Locate the cell with the specified text and output its (X, Y) center coordinate. 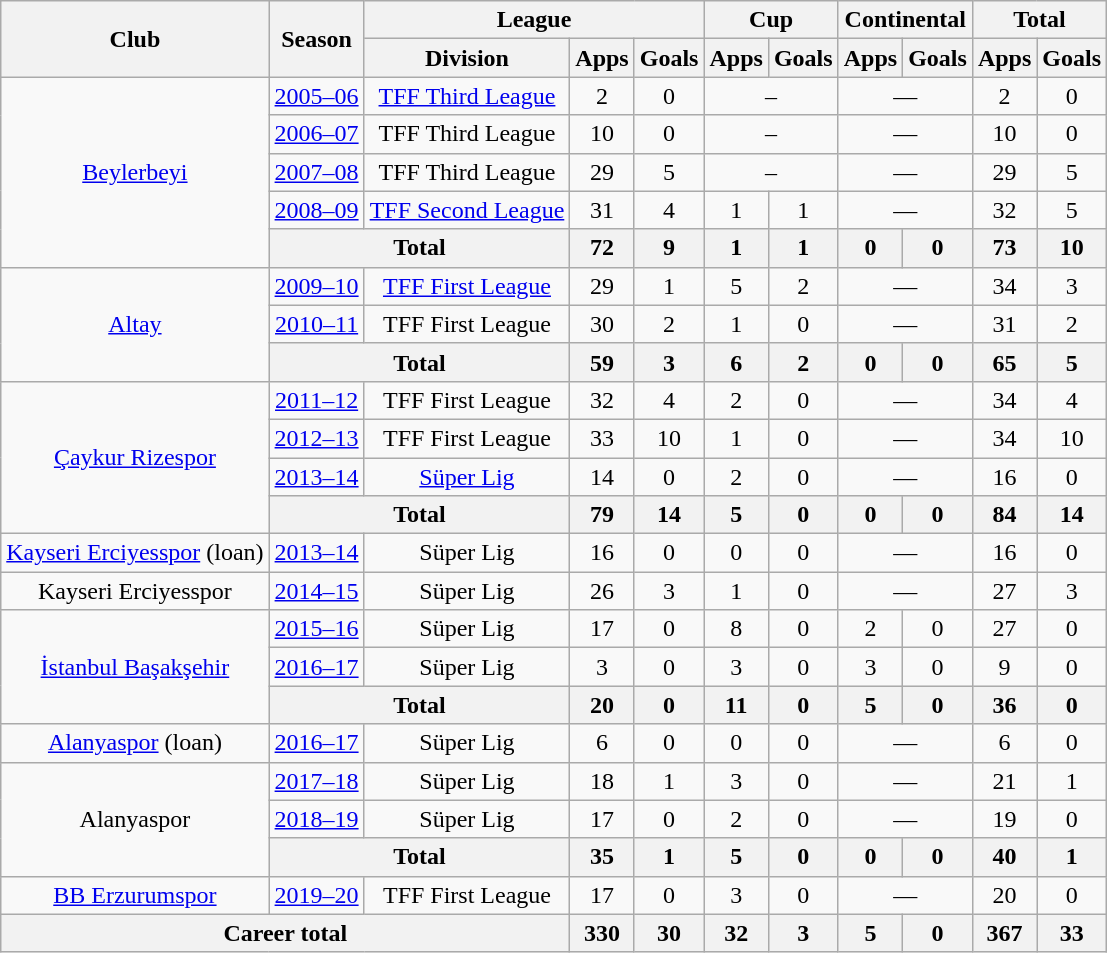
2015–16 (316, 629)
367 (1004, 933)
Alanyaspor (135, 819)
Altay (135, 324)
Career total (286, 933)
2011–12 (316, 400)
Continental (905, 20)
2012–13 (316, 438)
72 (602, 248)
35 (602, 857)
İstanbul Başakşehir (135, 667)
26 (602, 591)
19 (1004, 819)
Season (316, 39)
Kayseri Erciyesspor (135, 591)
Division (467, 58)
330 (602, 933)
Kayseri Erciyesspor (loan) (135, 553)
Cup (771, 20)
84 (1004, 515)
8 (736, 629)
Beylerbeyi (135, 172)
2007–08 (316, 172)
Club (135, 39)
65 (1004, 362)
36 (1004, 705)
TFF Second League (467, 210)
2006–07 (316, 134)
2010–11 (316, 324)
21 (1004, 781)
79 (602, 515)
2018–19 (316, 819)
2019–20 (316, 895)
2014–15 (316, 591)
Çaykur Rizespor (135, 457)
2017–18 (316, 781)
59 (602, 362)
18 (602, 781)
League (534, 20)
2009–10 (316, 286)
73 (1004, 248)
2008–09 (316, 210)
2005–06 (316, 96)
11 (736, 705)
BB Erzurumspor (135, 895)
Alanyaspor (loan) (135, 743)
40 (1004, 857)
